Extract the (x, y) coordinate from the center of the cell holding the provided text.  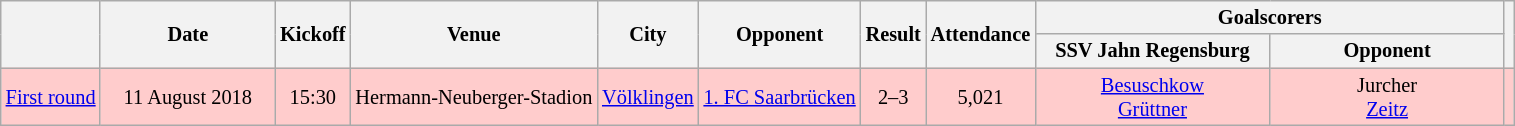
Venue (474, 34)
Hermann-Neuberger-Stadion (474, 97)
1. FC Saarbrücken (780, 97)
Besuschkow Grüttner (1152, 97)
Date (188, 34)
Völklingen (648, 97)
11 August 2018 (188, 97)
SSV Jahn Regensburg (1152, 51)
2–3 (894, 97)
Goalscorers (1270, 17)
Jurcher Zeitz (1388, 97)
5,021 (980, 97)
Kickoff (312, 34)
City (648, 34)
Attendance (980, 34)
15:30 (312, 97)
Result (894, 34)
First round (51, 97)
